Search for the cell housing the specified text and yield its (x, y) center coordinate. 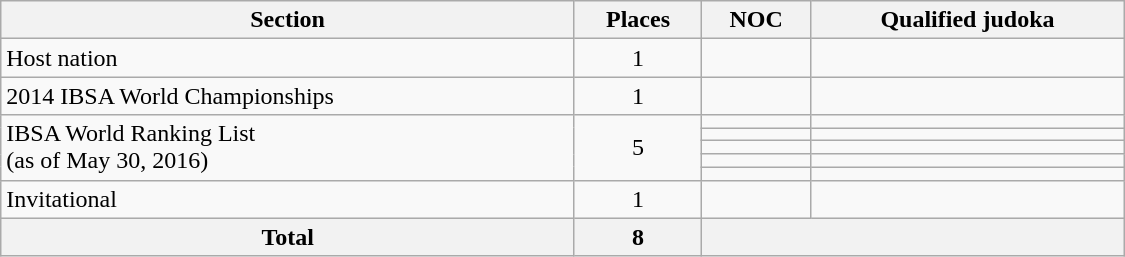
IBSA World Ranking List(as of May 30, 2016) (288, 148)
8 (638, 237)
Qualified judoka (968, 20)
Places (638, 20)
Invitational (288, 199)
2014 IBSA World Championships (288, 96)
Host nation (288, 58)
5 (638, 148)
Total (288, 237)
Section (288, 20)
NOC (756, 20)
